Return the (x, y) coordinate for the center point of the cell that contains the specified text.  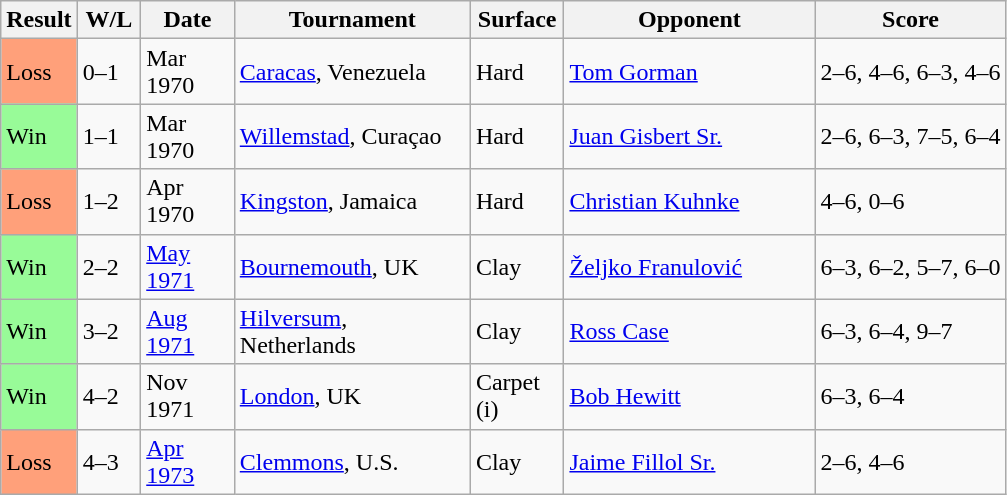
3–2 (109, 332)
6–3, 6–2, 5–7, 6–0 (910, 266)
Kingston, Jamaica (352, 202)
Željko Franulović (690, 266)
May 1971 (188, 266)
Result (39, 20)
Willemstad, Curaçao (352, 136)
2–2 (109, 266)
1–2 (109, 202)
2–6, 6–3, 7–5, 6–4 (910, 136)
W/L (109, 20)
Date (188, 20)
Hilversum, Netherlands (352, 332)
4–6, 0–6 (910, 202)
Surface (517, 20)
Tournament (352, 20)
6–3, 6–4 (910, 396)
2–6, 4–6, 6–3, 4–6 (910, 72)
Opponent (690, 20)
4–3 (109, 462)
0–1 (109, 72)
2–6, 4–6 (910, 462)
6–3, 6–4, 9–7 (910, 332)
Bournemouth, UK (352, 266)
Caracas, Venezuela (352, 72)
Bob Hewitt (690, 396)
Score (910, 20)
Christian Kuhnke (690, 202)
Ross Case (690, 332)
London, UK (352, 396)
4–2 (109, 396)
Carpet (i) (517, 396)
Apr 1973 (188, 462)
Jaime Fillol Sr. (690, 462)
Aug 1971 (188, 332)
Clemmons, U.S. (352, 462)
Apr 1970 (188, 202)
Juan Gisbert Sr. (690, 136)
Nov 1971 (188, 396)
1–1 (109, 136)
Tom Gorman (690, 72)
